Capture the cell that displays the provided text and extract its (X, Y) central coordinate. 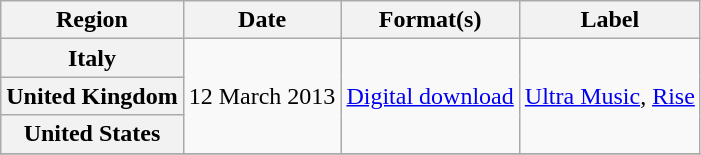
Region (92, 20)
Date (262, 20)
Italy (92, 58)
Format(s) (430, 20)
Ultra Music, Rise (610, 96)
United Kingdom (92, 96)
Label (610, 20)
United States (92, 134)
12 March 2013 (262, 96)
Digital download (430, 96)
